Capture the cell that displays the provided text and extract its [x, y] central coordinate. 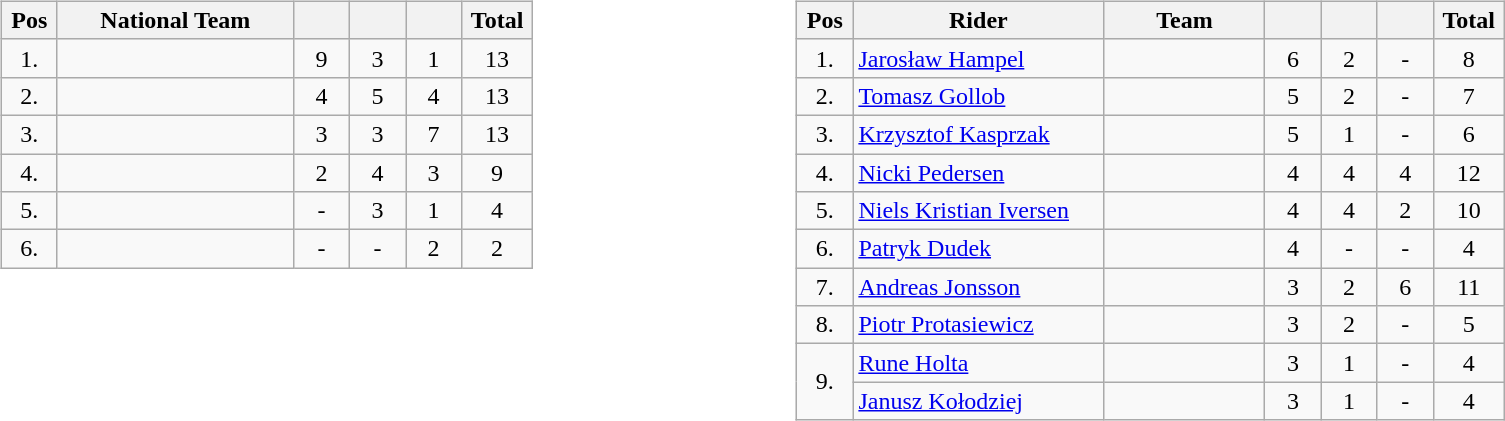
Patryk Dudek [978, 249]
Rider [978, 20]
10 [1468, 211]
Niels Kristian Iversen [978, 211]
National Team [175, 20]
Piotr Protasiewicz [978, 325]
Nicki Pedersen [978, 173]
Jarosław Hampel [978, 58]
9. [825, 382]
8 [1468, 58]
11 [1468, 287]
Tomasz Gollob [978, 96]
Rune Holta [978, 363]
7. [825, 287]
Janusz Kołodziej [978, 401]
Andreas Jonsson [978, 287]
Krzysztof Kasprzak [978, 134]
12 [1468, 173]
Team [1184, 20]
8. [825, 325]
